Capture the cell that displays the provided text and extract its [x, y] central coordinate. 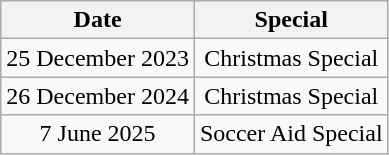
Soccer Aid Special [291, 134]
25 December 2023 [98, 58]
Special [291, 20]
Date [98, 20]
26 December 2024 [98, 96]
7 June 2025 [98, 134]
